For the text-containing cell, return its midpoint in [x, y] coordinate format. 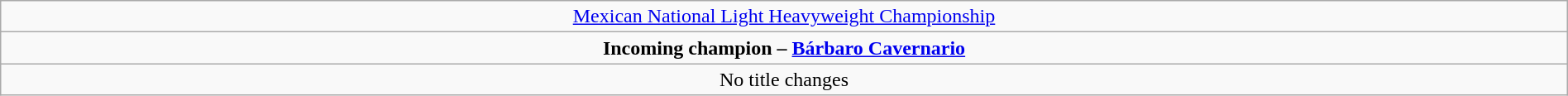
No title changes [784, 79]
Mexican National Light Heavyweight Championship [784, 17]
Incoming champion – Bárbaro Cavernario [784, 48]
